Scan for the cell matching the given text and deliver its (x, y) coordinate at center. 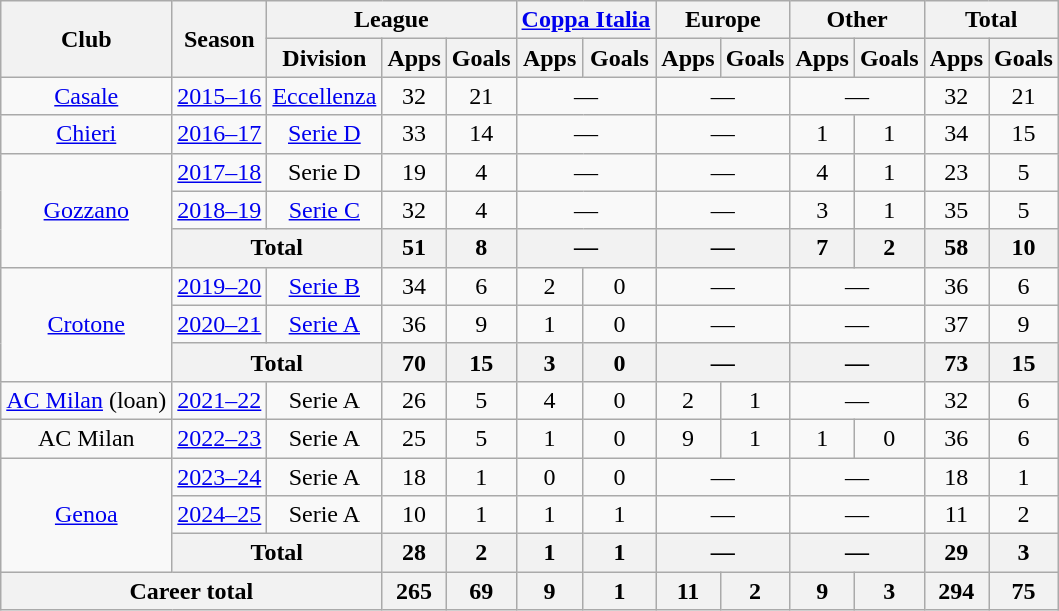
14 (481, 134)
8 (481, 248)
AC Milan (loan) (86, 400)
Career total (192, 591)
26 (414, 400)
Coppa Italia (586, 20)
Division (324, 58)
73 (956, 362)
2023–24 (220, 477)
2019–20 (220, 286)
Crotone (86, 324)
75 (1024, 591)
2016–17 (220, 134)
Serie B (324, 286)
Genoa (86, 515)
35 (956, 210)
Chieri (86, 134)
37 (956, 324)
265 (414, 591)
28 (414, 553)
33 (414, 134)
2022–23 (220, 438)
AC Milan (86, 438)
29 (956, 553)
294 (956, 591)
2017–18 (220, 172)
58 (956, 248)
25 (414, 438)
League (392, 20)
Club (86, 39)
7 (822, 248)
Serie C (324, 210)
2020–21 (220, 324)
2015–16 (220, 96)
70 (414, 362)
Europe (723, 20)
Season (220, 39)
51 (414, 248)
2021–22 (220, 400)
19 (414, 172)
2024–25 (220, 515)
23 (956, 172)
Other (857, 20)
2018–19 (220, 210)
69 (481, 591)
Eccellenza (324, 96)
Gozzano (86, 210)
Casale (86, 96)
